Extract the (x, y) coordinate from the center of the cell holding the provided text.  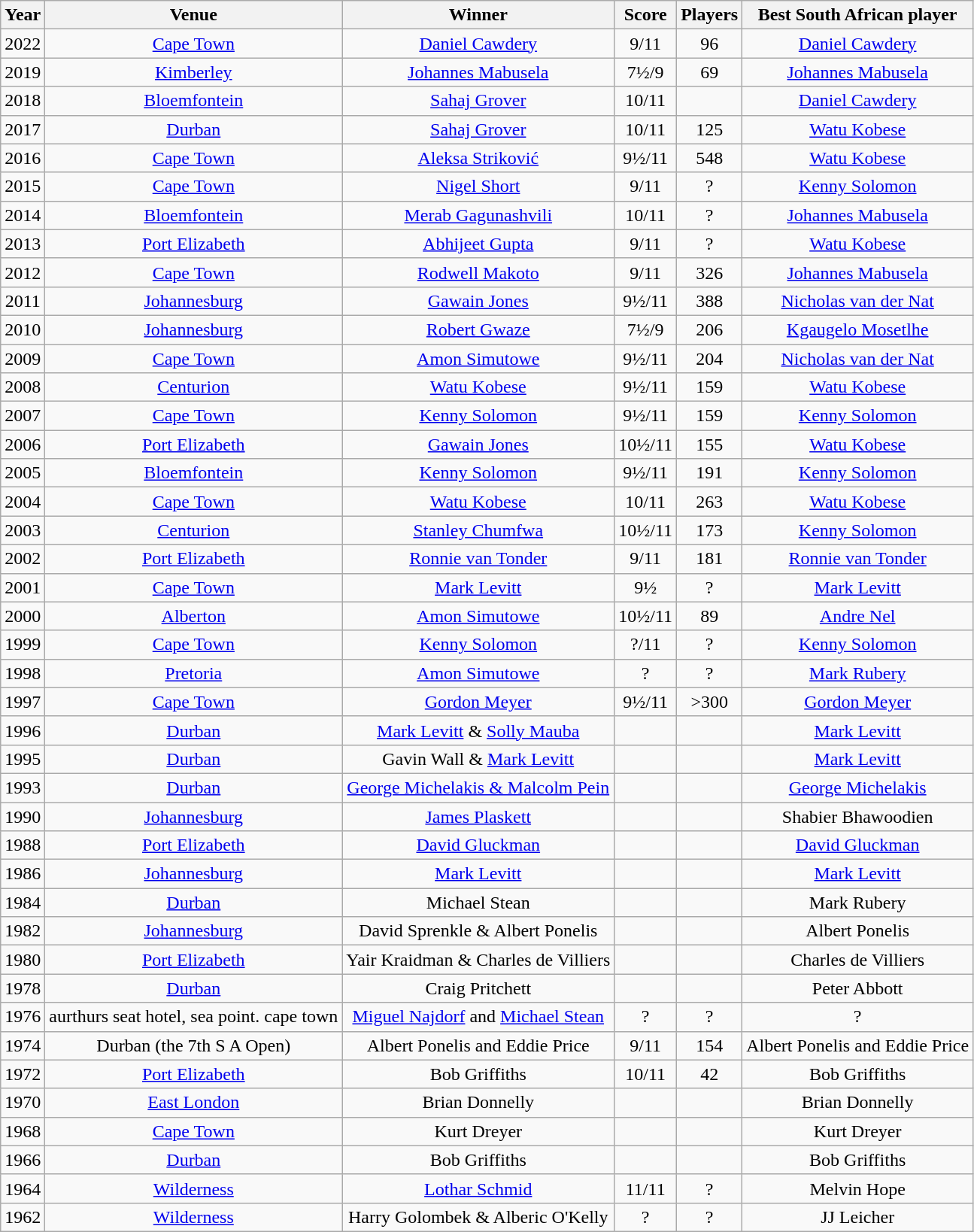
1976 (23, 1017)
?/11 (645, 645)
191 (710, 473)
Peter Abbott (857, 988)
2007 (23, 416)
Year (23, 15)
2001 (23, 587)
1966 (23, 1160)
Nigel Short (478, 187)
1964 (23, 1188)
204 (710, 359)
1972 (23, 1074)
Harry Golombek & Alberic O'Kelly (478, 1217)
George Michelakis (857, 787)
2000 (23, 616)
155 (710, 445)
326 (710, 272)
Miguel Najdorf and Michael Stean (478, 1017)
2018 (23, 101)
1988 (23, 845)
42 (710, 1074)
96 (710, 44)
Shabier Bhawoodien (857, 816)
Albert Ponelis (857, 931)
East London (194, 1103)
181 (710, 559)
69 (710, 72)
1968 (23, 1131)
1986 (23, 874)
2006 (23, 445)
aurthurs seat hotel, sea point. cape town (194, 1017)
Alberton (194, 616)
Gavin Wall & Mark Levitt (478, 759)
154 (710, 1045)
2003 (23, 530)
Yair Kraidman & Charles de Villiers (478, 960)
Stanley Chumfwa (478, 530)
1962 (23, 1217)
Rodwell Makoto (478, 272)
1995 (23, 759)
Charles de Villiers (857, 960)
388 (710, 301)
2019 (23, 72)
Aleksa Striković (478, 158)
548 (710, 158)
1998 (23, 673)
2022 (23, 44)
2012 (23, 272)
2011 (23, 301)
2005 (23, 473)
1984 (23, 903)
Players (710, 15)
JJ Leicher (857, 1217)
James Plaskett (478, 816)
Score (645, 15)
2004 (23, 502)
1996 (23, 730)
Michael Stean (478, 903)
Pretoria (194, 673)
Best South African player (857, 15)
Kimberley (194, 72)
Lothar Schmid (478, 1188)
1980 (23, 960)
11/11 (645, 1188)
Melvin Hope (857, 1188)
Kgaugelo Mosetlhe (857, 329)
Durban (the 7th S A Open) (194, 1045)
>300 (710, 702)
263 (710, 502)
1974 (23, 1045)
Craig Pritchett (478, 988)
9½ (645, 587)
David Sprenkle & Albert Ponelis (478, 931)
George Michelakis & Malcolm Pein (478, 787)
1970 (23, 1103)
2009 (23, 359)
1978 (23, 988)
2017 (23, 129)
2013 (23, 244)
2016 (23, 158)
1999 (23, 645)
2002 (23, 559)
2014 (23, 215)
Winner (478, 15)
1982 (23, 931)
Robert Gwaze (478, 329)
2008 (23, 387)
1990 (23, 816)
Merab Gagunashvili (478, 215)
Andre Nel (857, 616)
Venue (194, 15)
1997 (23, 702)
125 (710, 129)
Mark Levitt & Solly Mauba (478, 730)
1993 (23, 787)
89 (710, 616)
206 (710, 329)
173 (710, 530)
2010 (23, 329)
Abhijeet Gupta (478, 244)
2015 (23, 187)
